Provide the [X, Y] coordinate of the cell's center where the given text is located.  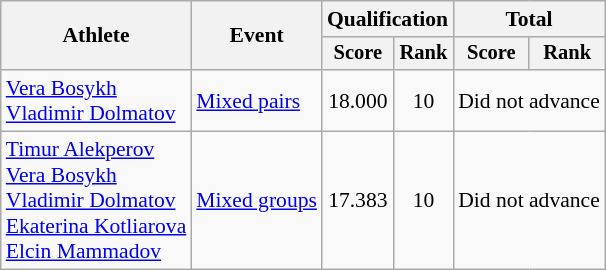
Event [256, 36]
18.000 [358, 100]
Athlete [96, 36]
Vera BosykhVladimir Dolmatov [96, 100]
Qualification [388, 19]
Mixed pairs [256, 100]
Timur AlekperovVera BosykhVladimir DolmatovEkaterina KotliarovaElcin Mammadov [96, 201]
17.383 [358, 201]
Total [529, 19]
Mixed groups [256, 201]
